From the cell containing the given text, extract its center point as (X, Y) coordinate. 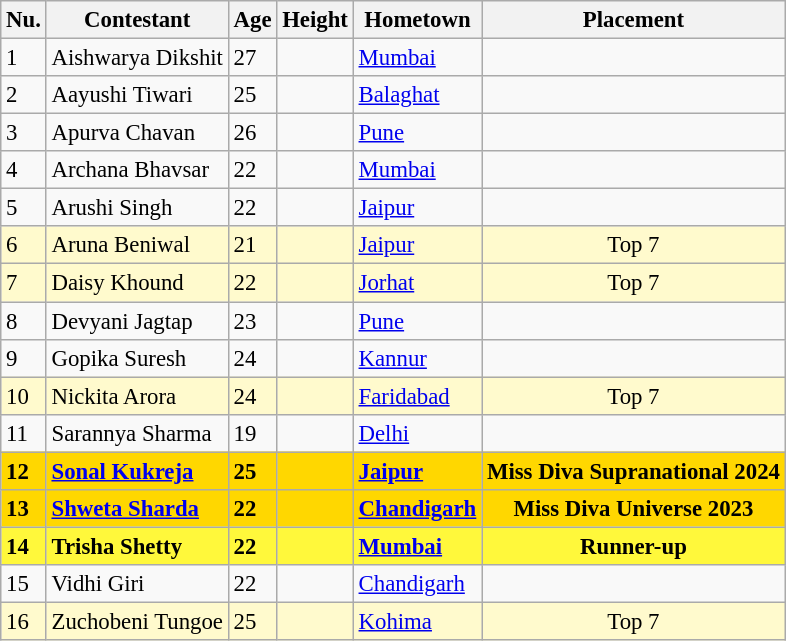
Nu. (24, 20)
Runner-up (634, 546)
11 (24, 433)
Placement (634, 20)
Height (315, 20)
Apurva Chavan (137, 133)
Vidhi Giri (137, 584)
7 (24, 283)
Shweta Sharda (137, 509)
14 (24, 546)
Kohima (417, 621)
19 (252, 433)
2 (24, 95)
Kannur (417, 358)
Delhi (417, 433)
Nickita Arora (137, 396)
Aruna Beniwal (137, 245)
23 (252, 321)
Sarannya Sharma (137, 433)
Arushi Singh (137, 208)
26 (252, 133)
16 (24, 621)
Faridabad (417, 396)
9 (24, 358)
Jorhat (417, 283)
Aayushi Tiwari (137, 95)
Contestant (137, 20)
10 (24, 396)
Miss Diva Supranational 2024 (634, 471)
Devyani Jagtap (137, 321)
27 (252, 58)
1 (24, 58)
Daisy Khound (137, 283)
Gopika Suresh (137, 358)
21 (252, 245)
Sonal Kukreja (137, 471)
Archana Bhavsar (137, 170)
Hometown (417, 20)
3 (24, 133)
Aishwarya Dikshit (137, 58)
8 (24, 321)
6 (24, 245)
4 (24, 170)
Age (252, 20)
Zuchobeni Tungoe (137, 621)
15 (24, 584)
12 (24, 471)
13 (24, 509)
Trisha Shetty (137, 546)
5 (24, 208)
Miss Diva Universe 2023 (634, 509)
Balaghat (417, 95)
